Search for the cell housing the specified text and yield its [X, Y] center coordinate. 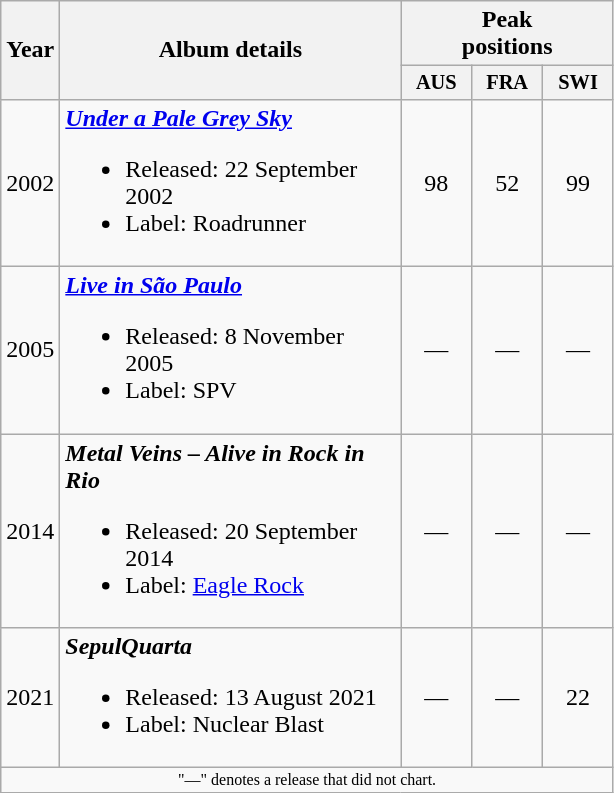
Peakpositions [508, 34]
2005 [30, 350]
22 [578, 698]
Album details [230, 50]
FRA [508, 83]
Live in São PauloReleased: 8 November 2005Label: SPV [230, 350]
Metal Veins – Alive in Rock in RioReleased: 20 September 2014Label: Eagle Rock [230, 531]
Under a Pale Grey SkyReleased: 22 September 2002Label: Roadrunner [230, 182]
SWI [578, 83]
Year [30, 50]
2002 [30, 182]
99 [578, 182]
2021 [30, 698]
"—" denotes a release that did not chart. [308, 780]
2014 [30, 531]
98 [436, 182]
AUS [436, 83]
SepulQuartaReleased: 13 August 2021Label: Nuclear Blast [230, 698]
52 [508, 182]
